Provide the (X, Y) coordinate of the cell's center where the given text is located.  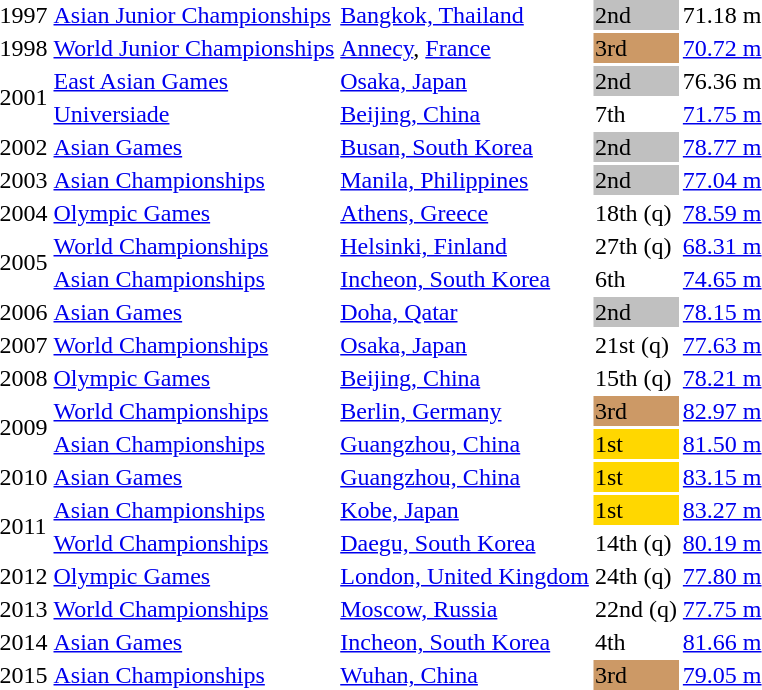
Kobe, Japan (465, 510)
6th (636, 279)
Athens, Greece (465, 213)
15th (q) (636, 378)
Doha, Qatar (465, 312)
Manila, Philippines (465, 180)
Wuhan, China (465, 675)
World Junior Championships (194, 48)
7th (636, 114)
Daegu, South Korea (465, 543)
Universiade (194, 114)
Berlin, Germany (465, 411)
14th (q) (636, 543)
Helsinki, Finland (465, 246)
Annecy, France (465, 48)
London, United Kingdom (465, 576)
Moscow, Russia (465, 609)
21st (q) (636, 345)
East Asian Games (194, 81)
Busan, South Korea (465, 147)
4th (636, 642)
18th (q) (636, 213)
22nd (q) (636, 609)
Asian Junior Championships (194, 15)
24th (q) (636, 576)
27th (q) (636, 246)
Bangkok, Thailand (465, 15)
